Scan for the cell matching the given text and deliver its [x, y] coordinate at center. 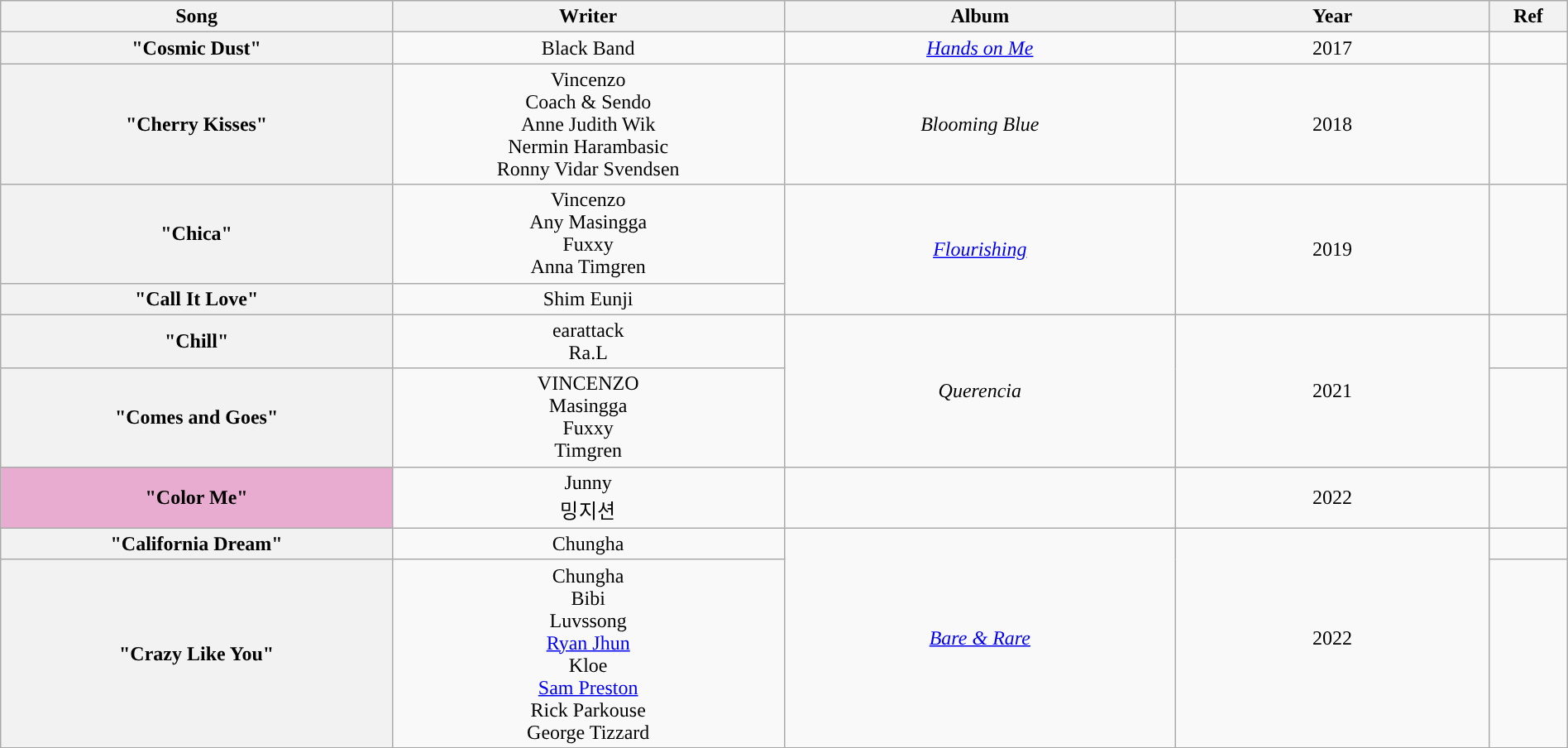
Bare & Rare [980, 637]
"Crazy Like You" [197, 654]
Querencia [980, 391]
2019 [1333, 250]
Hands on Me [980, 48]
"Comes and Goes" [197, 417]
2017 [1333, 48]
Junny밍지션 [588, 497]
Flourishing [980, 250]
"Chill" [197, 341]
Chungha [588, 544]
"Color Me" [197, 497]
VincenzoCoach & SendoAnne Judith WikNermin HarambasicRonny Vidar Svendsen [588, 124]
VincenzoAny MasinggaFuxxyAnna Timgren [588, 233]
Black Band [588, 48]
"Call It Love" [197, 299]
Song [197, 17]
"California Dream" [197, 544]
Writer [588, 17]
Ref [1528, 17]
Album [980, 17]
"Chica" [197, 233]
2018 [1333, 124]
"Cherry Kisses" [197, 124]
"Cosmic Dust" [197, 48]
VINCENZOMasinggaFuxxyTimgren [588, 417]
Shim Eunji [588, 299]
earattackRa.L [588, 341]
Year [1333, 17]
Blooming Blue [980, 124]
ChunghaBibiLuvssongRyan JhunKloeSam PrestonRick ParkouseGeorge Tizzard [588, 654]
2021 [1333, 391]
